Provide the (x, y) coordinate of the cell's center where the given text is located.  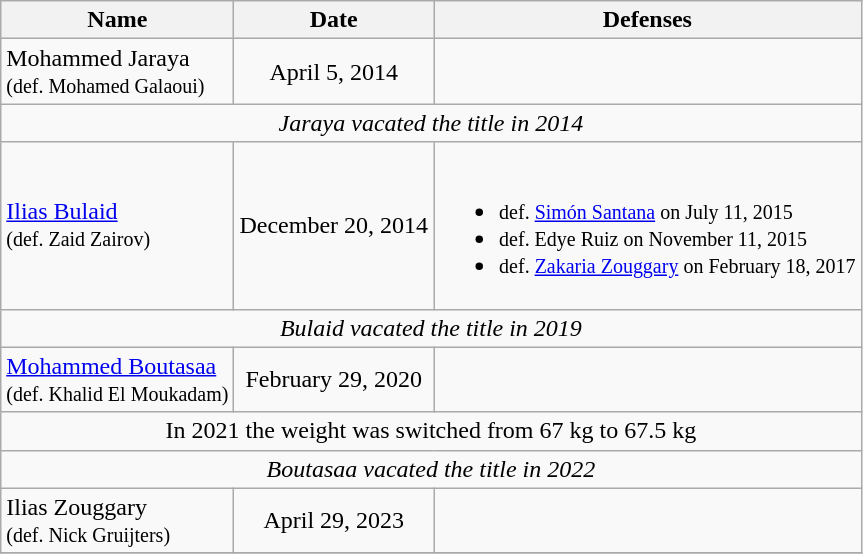
Mohammed Boutasaa (def. Khalid El Moukadam) (118, 380)
Jaraya vacated the title in 2014 (431, 123)
April 29, 2023 (334, 520)
Mohammed Jaraya (def. Mohamed Galaoui) (118, 72)
Bulaid vacated the title in 2019 (431, 328)
Defenses (648, 20)
Ilias Zouggary (def. Nick Gruijters) (118, 520)
def. Simón Santana on July 11, 2015 def. Edye Ruiz on November 11, 2015 def. Zakaria Zouggary on February 18, 2017 (648, 226)
Date (334, 20)
Ilias Bulaid (def. Zaid Zairov) (118, 226)
December 20, 2014 (334, 226)
April 5, 2014 (334, 72)
February 29, 2020 (334, 380)
In 2021 the weight was switched from 67 kg to 67.5 kg (431, 431)
Boutasaa vacated the title in 2022 (431, 469)
Name (118, 20)
